Return [X, Y] of the center of cell containing provided text 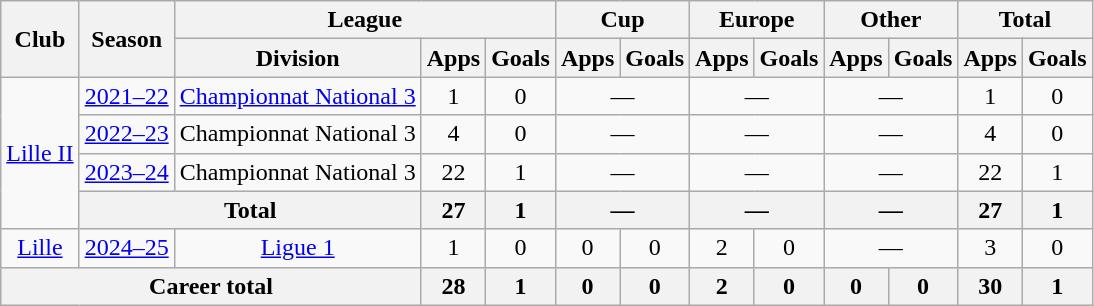
Other [891, 20]
2023–24 [126, 172]
Ligue 1 [298, 248]
2024–25 [126, 248]
28 [453, 286]
Europe [757, 20]
Season [126, 39]
2021–22 [126, 96]
Division [298, 58]
2022–23 [126, 134]
Career total [211, 286]
Club [40, 39]
Lille II [40, 153]
3 [990, 248]
Cup [622, 20]
30 [990, 286]
Lille [40, 248]
League [364, 20]
